Extract the (X, Y) coordinate from the center of the cell holding the provided text.  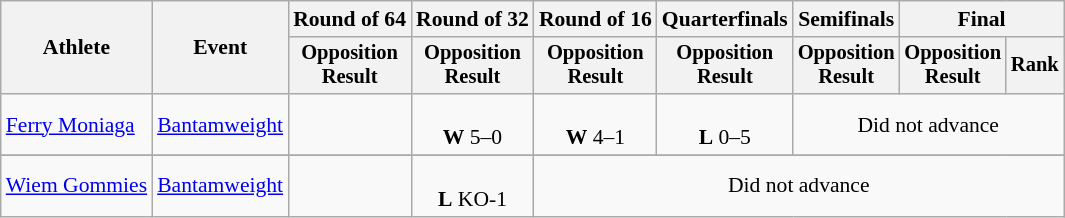
Semifinals (846, 19)
W 4–1 (596, 124)
Athlete (76, 48)
Final (981, 19)
W 5–0 (472, 124)
Round of 16 (596, 19)
Ferry Moniaga (76, 124)
Wiem Gommies (76, 186)
Event (220, 48)
Quarterfinals (725, 19)
Rank (1035, 66)
Round of 32 (472, 19)
L KO-1 (472, 186)
Round of 64 (350, 19)
L 0–5 (725, 124)
